Return the [X, Y] coordinate for the center point of the cell that contains the specified text.  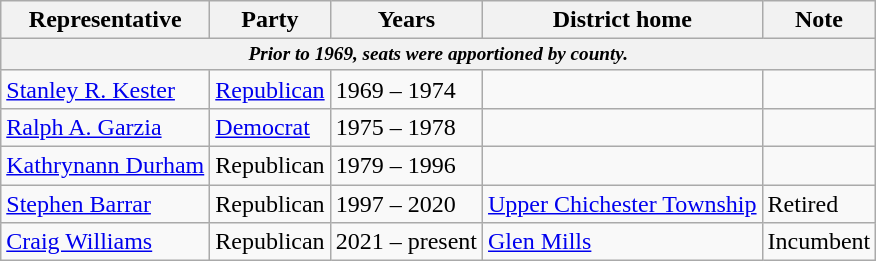
Note [819, 20]
2021 – present [406, 242]
District home [623, 20]
Representative [106, 20]
Glen Mills [623, 242]
Democrat [270, 128]
1979 – 1996 [406, 166]
Retired [819, 204]
Upper Chichester Township [623, 204]
Years [406, 20]
Prior to 1969, seats were apportioned by county. [438, 55]
Party [270, 20]
Kathrynann Durham [106, 166]
Ralph A. Garzia [106, 128]
Craig Williams [106, 242]
1969 – 1974 [406, 89]
Stephen Barrar [106, 204]
1997 – 2020 [406, 204]
1975 – 1978 [406, 128]
Incumbent [819, 242]
Stanley R. Kester [106, 89]
